Scan for the cell matching the given text and deliver its [X, Y] coordinate at center. 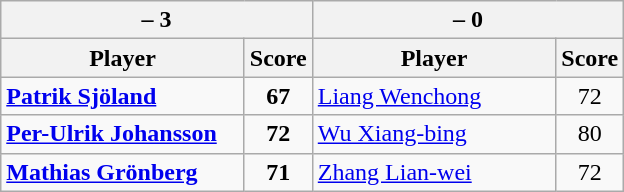
Zhang Lian-wei [434, 172]
Mathias Grönberg [123, 172]
Liang Wenchong [434, 96]
Patrik Sjöland [123, 96]
– 3 [157, 20]
Wu Xiang-bing [434, 134]
Per-Ulrik Johansson [123, 134]
67 [278, 96]
– 0 [468, 20]
80 [590, 134]
71 [278, 172]
